From the cell containing the given text, extract its center point as (x, y) coordinate. 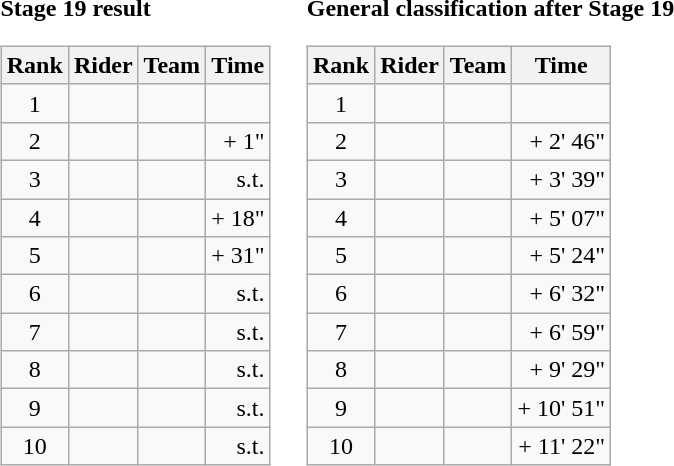
+ 5' 07" (562, 217)
+ 6' 59" (562, 332)
+ 1" (238, 141)
+ 6' 32" (562, 294)
+ 10' 51" (562, 408)
+ 3' 39" (562, 179)
+ 5' 24" (562, 256)
+ 2' 46" (562, 141)
+ 11' 22" (562, 446)
+ 18" (238, 217)
+ 31" (238, 256)
+ 9' 29" (562, 370)
